Determine the [X, Y] coordinate at the center of the cell enclosing the given text.  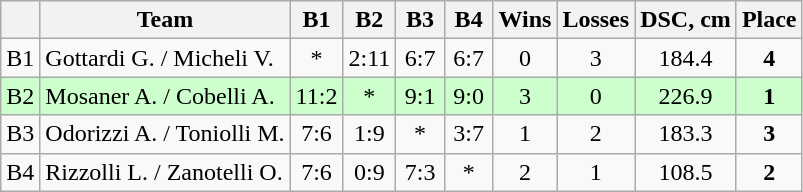
Losses [596, 20]
Odorizzi A. / Toniolli M. [165, 134]
0:9 [370, 172]
Mosaner A. / Cobelli A. [165, 96]
Team [165, 20]
Wins [525, 20]
Gottardi G. / Micheli V. [165, 58]
9:0 [468, 96]
183.3 [686, 134]
3:7 [468, 134]
Place [769, 20]
DSC, cm [686, 20]
184.4 [686, 58]
Rizzolli L. / Zanotelli O. [165, 172]
9:1 [420, 96]
2:11 [370, 58]
7:3 [420, 172]
108.5 [686, 172]
11:2 [316, 96]
4 [769, 58]
1:9 [370, 134]
226.9 [686, 96]
